Return the (X, Y) coordinate for the center point of the cell that contains the specified text.  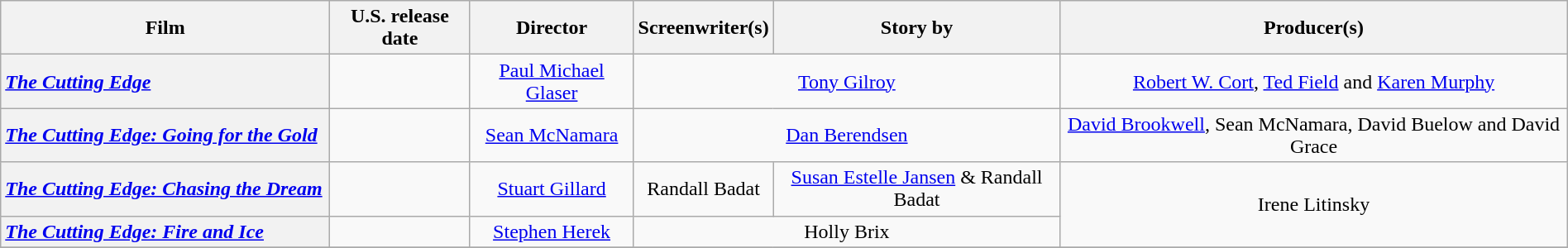
Robert W. Cort, Ted Field and Karen Murphy (1313, 81)
Story by (916, 28)
The Cutting Edge: Chasing the Dream (165, 188)
The Cutting Edge: Going for the Gold (165, 136)
Susan Estelle Jansen & Randall Badat (916, 188)
Tony Gilroy (847, 81)
Director (552, 28)
Sean McNamara (552, 136)
The Cutting Edge: Fire and Ice (165, 231)
Irene Litinsky (1313, 205)
Screenwriter(s) (703, 28)
Paul Michael Glaser (552, 81)
Producer(s) (1313, 28)
David Brookwell, Sean McNamara, David Buelow and David Grace (1313, 136)
U.S. release date (400, 28)
Stephen Herek (552, 231)
Stuart Gillard (552, 188)
Film (165, 28)
The Cutting Edge (165, 81)
Randall Badat (703, 188)
Dan Berendsen (847, 136)
Holly Brix (847, 231)
